Extract the (X, Y) coordinate from the center of the cell holding the provided text.  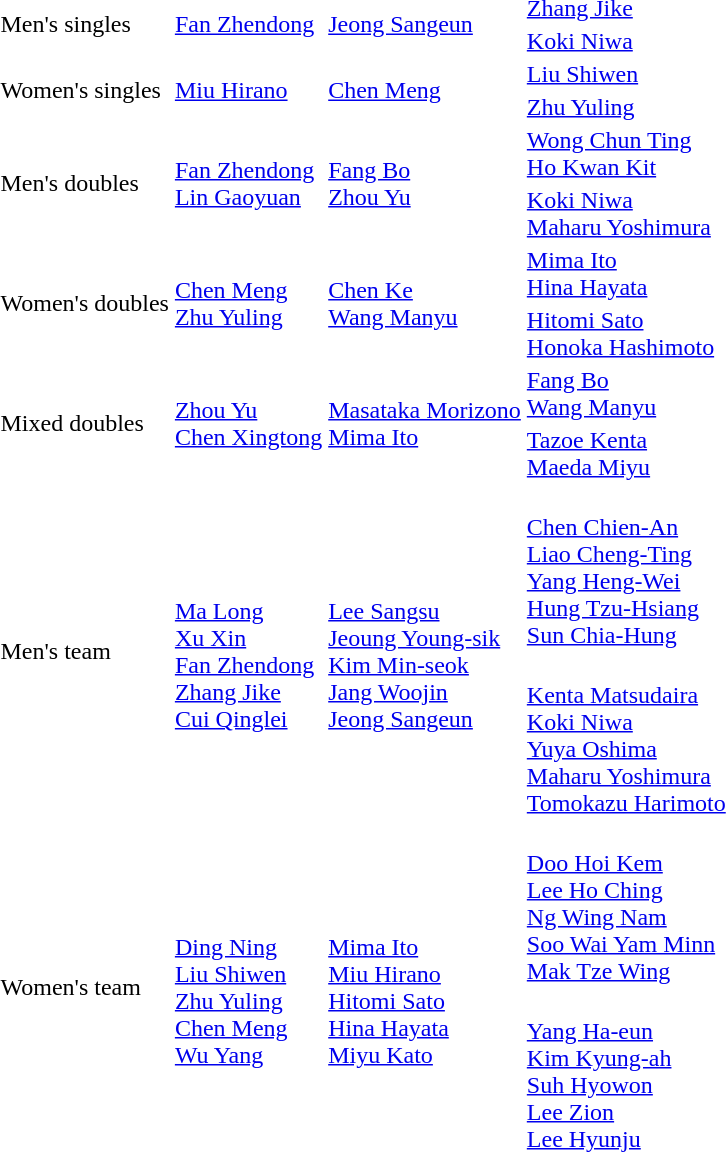
Fan Zhendong Lin Gaoyuan (248, 184)
Miu Hirano (248, 90)
Masataka Morizono Mima Ito (425, 424)
Fang Bo Zhou Yu (425, 184)
Ma LongXu XinFan ZhendongZhang JikeCui Qinglei (248, 652)
Chen Meng (425, 90)
Chen Meng Zhu Yuling (248, 304)
Zhou Yu Chen Xingtong (248, 424)
Lee SangsuJeoung Young-sikKim Min-seokJang WoojinJeong Sangeun (425, 652)
Chen Ke Wang Manyu (425, 304)
